Locate the cell with the specified text and output its (X, Y) center coordinate. 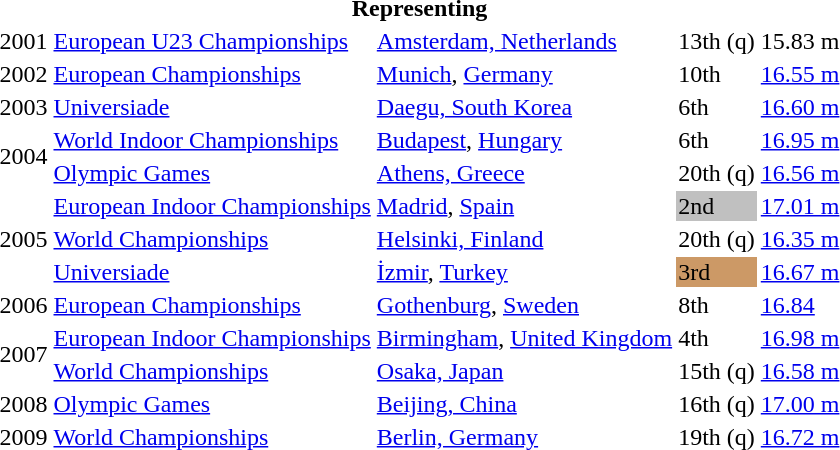
Madrid, Spain (524, 206)
Munich, Germany (524, 74)
16th (q) (717, 404)
İzmir, Turkey (524, 272)
Osaka, Japan (524, 371)
Gothenburg, Sweden (524, 305)
10th (717, 74)
13th (q) (717, 41)
Daegu, South Korea (524, 107)
2nd (717, 206)
4th (717, 338)
European U23 Championships (212, 41)
15th (q) (717, 371)
Athens, Greece (524, 173)
Amsterdam, Netherlands (524, 41)
Birmingham, United Kingdom (524, 338)
3rd (717, 272)
Helsinki, Finland (524, 239)
8th (717, 305)
Budapest, Hungary (524, 140)
Beijing, China (524, 404)
World Indoor Championships (212, 140)
